Pinpoint the cell where the given text exists, returning its [x, y] midpoint coordinate. 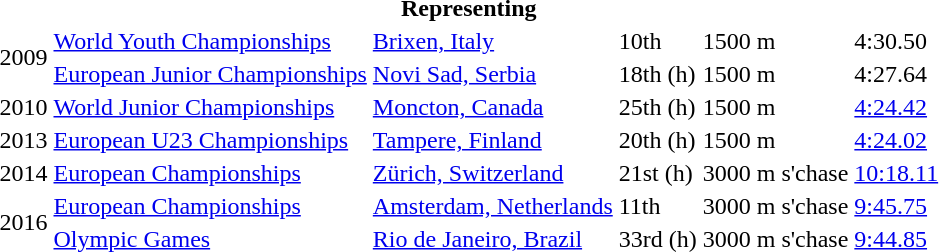
Brixen, Italy [492, 41]
World Youth Championships [210, 41]
Moncton, Canada [492, 107]
20th (h) [658, 140]
Amsterdam, Netherlands [492, 206]
25th (h) [658, 107]
Zürich, Switzerland [492, 173]
Tampere, Finland [492, 140]
World Junior Championships [210, 107]
21st (h) [658, 173]
10th [658, 41]
11th [658, 206]
18th (h) [658, 74]
Novi Sad, Serbia [492, 74]
European Junior Championships [210, 74]
European U23 Championships [210, 140]
